Locate the cell with the specified text and output its [X, Y] center coordinate. 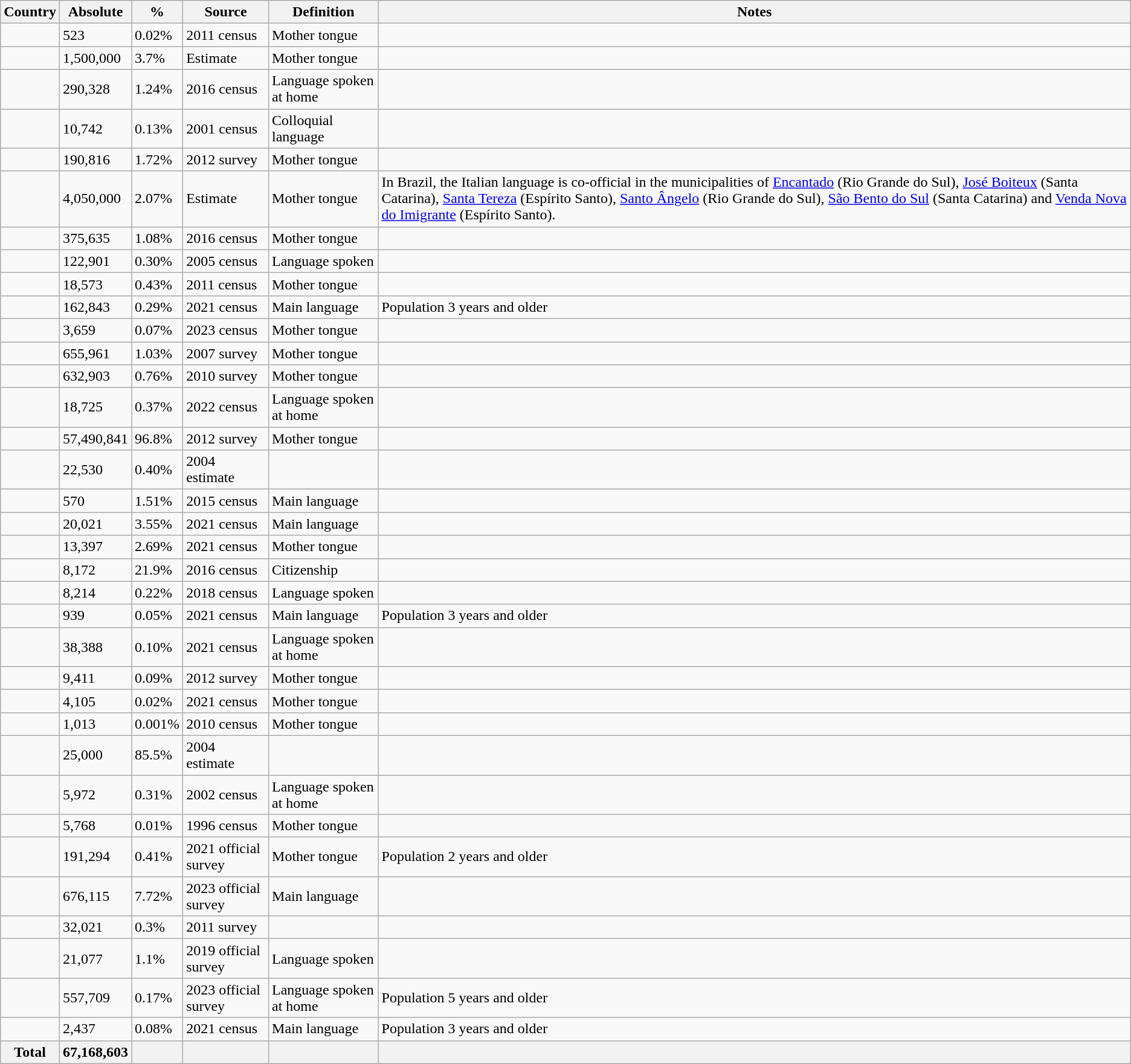
0.08% [157, 1029]
939 [95, 616]
0.76% [157, 376]
21,077 [95, 958]
0.22% [157, 593]
2018 census [226, 593]
1,013 [95, 724]
0.29% [157, 307]
1,500,000 [95, 58]
2002 census [226, 794]
85.5% [157, 755]
22,530 [95, 470]
2.69% [157, 547]
3.7% [157, 58]
1.08% [157, 238]
0.05% [157, 616]
655,961 [95, 353]
0.01% [157, 826]
21.9% [157, 570]
0.31% [157, 794]
2010 census [226, 724]
0.17% [157, 998]
2.07% [157, 199]
4,050,000 [95, 199]
67,168,603 [95, 1052]
Total [30, 1052]
2007 survey [226, 353]
375,635 [95, 238]
25,000 [95, 755]
2011 survey [226, 927]
2022 census [226, 407]
1.72% [157, 160]
96.8% [157, 439]
523 [95, 35]
676,115 [95, 897]
7.72% [157, 897]
2015 census [226, 501]
0.09% [157, 678]
2,437 [95, 1029]
0.30% [157, 261]
0.37% [157, 407]
13,397 [95, 547]
Source [226, 12]
162,843 [95, 307]
32,021 [95, 927]
2005 census [226, 261]
5,768 [95, 826]
0.10% [157, 646]
2023 census [226, 330]
1996 census [226, 826]
1.51% [157, 501]
Absolute [95, 12]
632,903 [95, 376]
0.40% [157, 470]
0.13% [157, 128]
2019 official survey [226, 958]
1.24% [157, 89]
570 [95, 501]
0.07% [157, 330]
0.43% [157, 284]
1.1% [157, 958]
Population 5 years and older [754, 998]
Colloquial language [324, 128]
9,411 [95, 678]
122,901 [95, 261]
0.41% [157, 857]
38,388 [95, 646]
5,972 [95, 794]
3,659 [95, 330]
18,573 [95, 284]
8,172 [95, 570]
20,021 [95, 524]
191,294 [95, 857]
Notes [754, 12]
557,709 [95, 998]
290,328 [95, 89]
10,742 [95, 128]
18,725 [95, 407]
0.3% [157, 927]
2021 official survey [226, 857]
190,816 [95, 160]
2001 census [226, 128]
4,105 [95, 701]
Population 2 years and older [754, 857]
Country [30, 12]
3.55% [157, 524]
Definition [324, 12]
0.001% [157, 724]
Citizenship [324, 570]
2010 survey [226, 376]
8,214 [95, 593]
1.03% [157, 353]
% [157, 12]
57,490,841 [95, 439]
